Extract the [X, Y] coordinate from the center of the cell holding the provided text.  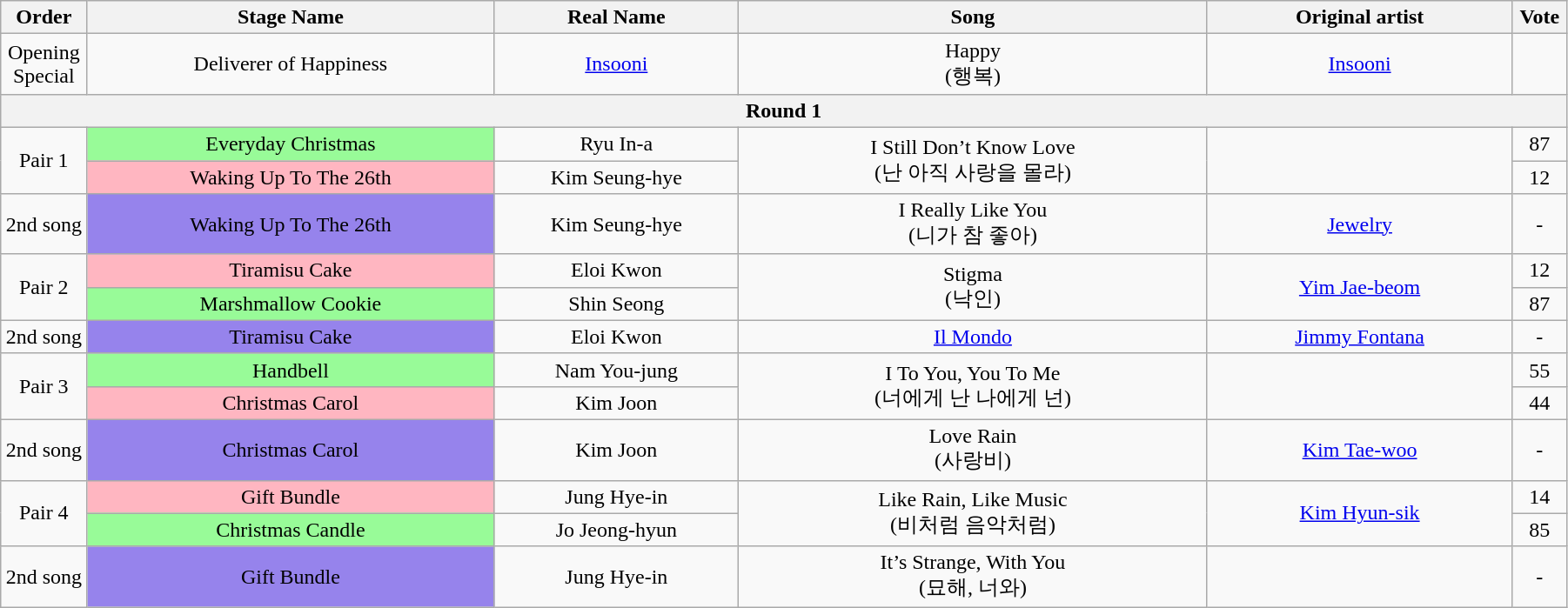
Il Mondo [973, 337]
I Really Like You(니가 참 좋아) [973, 224]
Marshmallow Cookie [291, 304]
Handbell [291, 370]
14 [1539, 497]
I Still Don’t Know Love(난 아직 사랑을 몰라) [973, 160]
Deliverer of Happiness [291, 64]
44 [1539, 403]
I To You, You To Me(너에게 난 나에게 넌) [973, 386]
Stage Name [291, 17]
Jo Jeong-hyun [616, 530]
Pair 2 [44, 287]
Like Rain, Like Music(비처럼 음악처럼) [973, 513]
Pair 4 [44, 513]
Everyday Christmas [291, 144]
Stigma(낙인) [973, 287]
Opening Special [44, 64]
Kim Hyun-sik [1359, 513]
Vote [1539, 17]
Happy(행복) [973, 64]
Yim Jae-beom [1359, 287]
Shin Seong [616, 304]
Round 1 [784, 110]
Real Name [616, 17]
85 [1539, 530]
Jimmy Fontana [1359, 337]
Song [973, 17]
Pair 3 [44, 386]
Love Rain(사랑비) [973, 450]
Order [44, 17]
Kim Tae-woo [1359, 450]
Jewelry [1359, 224]
Nam You-jung [616, 370]
Original artist [1359, 17]
Christmas Candle [291, 530]
55 [1539, 370]
Pair 1 [44, 160]
It’s Strange, With You(묘해, 너와) [973, 577]
Ryu In-a [616, 144]
